From the cell containing the given text, extract its center point as [X, Y] coordinate. 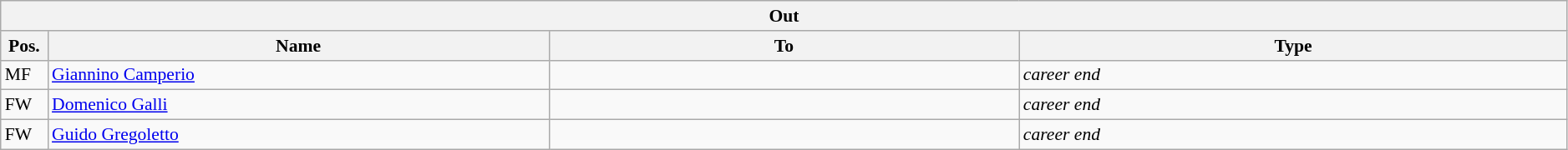
To [784, 46]
Giannino Camperio [298, 75]
Name [298, 46]
Type [1293, 46]
Out [784, 16]
Guido Gregoletto [298, 135]
MF [24, 75]
Pos. [24, 46]
Domenico Galli [298, 105]
